Find where the given text appears and provide that cell's center as [X, Y] coordinate. 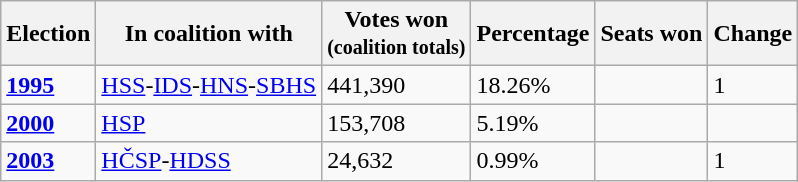
Percentage [533, 34]
Votes won(coalition totals) [396, 34]
18.26% [533, 85]
Seats won [652, 34]
Change [753, 34]
5.19% [533, 123]
1995 [48, 85]
441,390 [396, 85]
HSP [209, 123]
24,632 [396, 161]
2000 [48, 123]
HSS-IDS-HNS-SBHS [209, 85]
0.99% [533, 161]
In coalition with [209, 34]
HČSP-HDSS [209, 161]
2003 [48, 161]
Election [48, 34]
153,708 [396, 123]
